Pinpoint the cell where the given text exists, returning its [x, y] midpoint coordinate. 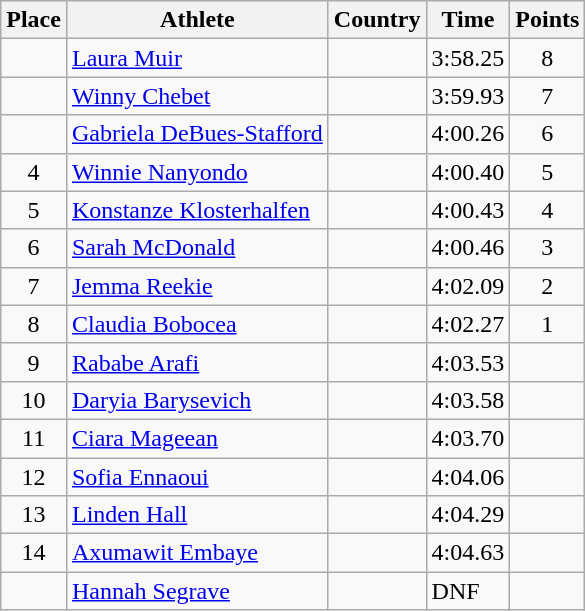
4:04.63 [468, 553]
Axumawit Embaye [197, 553]
Konstanze Klosterhalfen [197, 210]
Claudia Bobocea [197, 324]
13 [34, 515]
Gabriela DeBues-Stafford [197, 134]
4:03.58 [468, 400]
4:02.09 [468, 286]
Athlete [197, 20]
9 [34, 362]
4:02.27 [468, 324]
1 [548, 324]
11 [34, 438]
4:00.26 [468, 134]
Linden Hall [197, 515]
4:03.53 [468, 362]
DNF [468, 591]
Time [468, 20]
4:00.43 [468, 210]
4:04.29 [468, 515]
10 [34, 400]
Sofia Ennaoui [197, 477]
3:59.93 [468, 96]
Rababe Arafi [197, 362]
Hannah Segrave [197, 591]
Laura Muir [197, 58]
Ciara Mageean [197, 438]
4:00.46 [468, 248]
Points [548, 20]
Daryia Barysevich [197, 400]
12 [34, 477]
4:03.70 [468, 438]
Place [34, 20]
4:04.06 [468, 477]
4:00.40 [468, 172]
Country [377, 20]
Sarah McDonald [197, 248]
14 [34, 553]
Winny Chebet [197, 96]
3:58.25 [468, 58]
2 [548, 286]
Winnie Nanyondo [197, 172]
Jemma Reekie [197, 286]
3 [548, 248]
